Locate the cell with the specified text and output its [x, y] center coordinate. 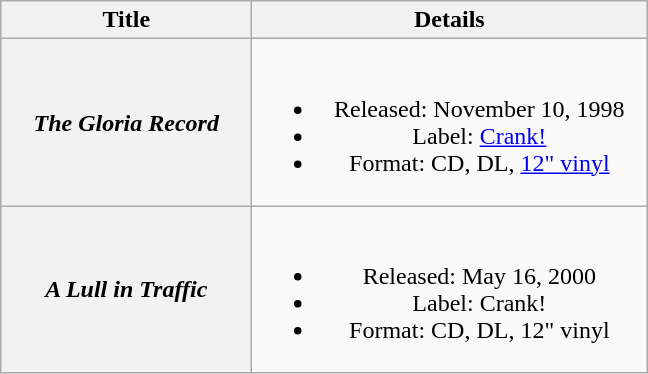
A Lull in Traffic [126, 290]
The Gloria Record [126, 122]
Released: May 16, 2000Label: Crank!Format: CD, DL, 12" vinyl [450, 290]
Details [450, 20]
Title [126, 20]
Released: November 10, 1998Label: Crank!Format: CD, DL, 12" vinyl [450, 122]
